From the cell containing the given text, extract its center point as (x, y) coordinate. 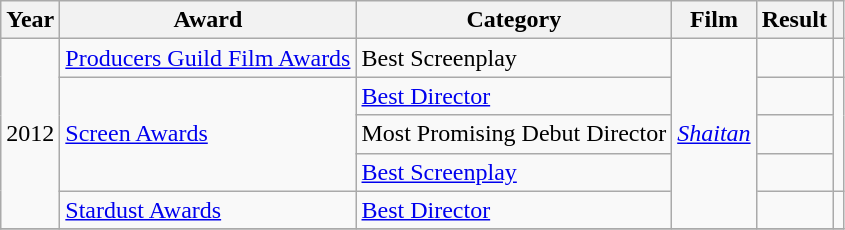
Result (794, 20)
Producers Guild Film Awards (208, 58)
Shaitan (714, 134)
Most Promising Debut Director (514, 134)
Screen Awards (208, 134)
Stardust Awards (208, 210)
2012 (30, 134)
Award (208, 20)
Category (514, 20)
Film (714, 20)
Year (30, 20)
